For the text-containing cell, return its midpoint in [X, Y] coordinate format. 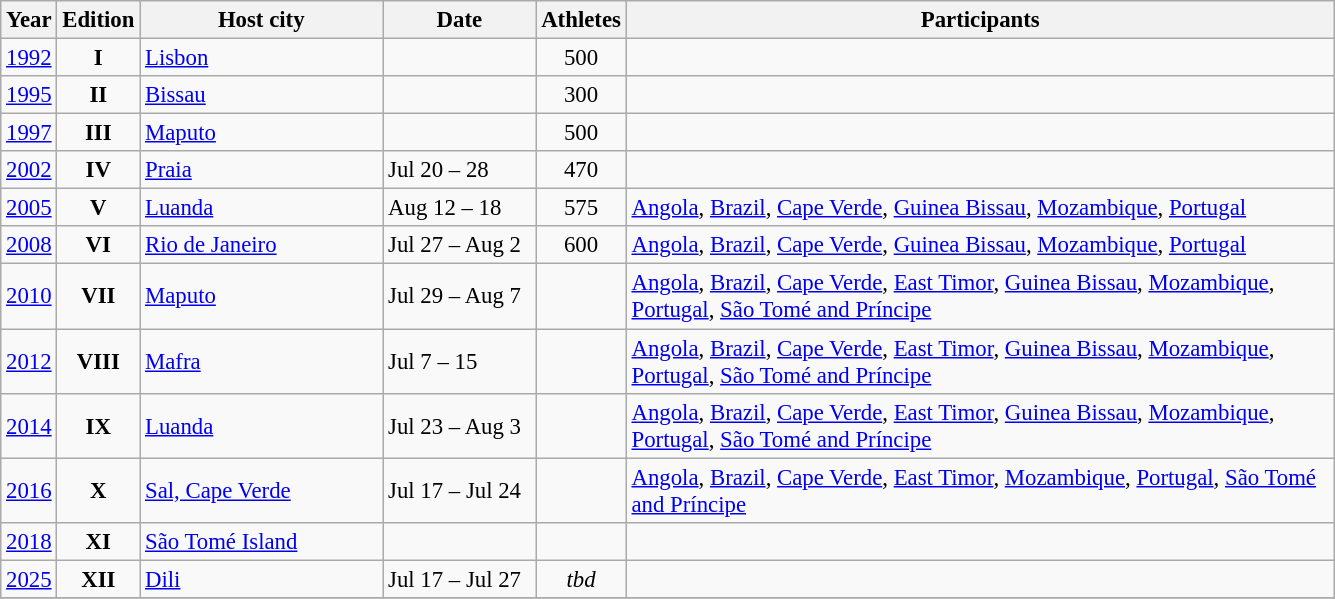
Lisbon [262, 58]
1995 [29, 95]
Angola, Brazil, Cape Verde, East Timor, Mozambique, Portugal, São Tomé and Príncipe [980, 490]
tbd [581, 579]
III [98, 133]
2014 [29, 426]
VII [98, 296]
Sal, Cape Verde [262, 490]
Praia [262, 170]
600 [581, 245]
Jul 17 – Jul 24 [460, 490]
2025 [29, 579]
Jul 17 – Jul 27 [460, 579]
2008 [29, 245]
Rio de Janeiro [262, 245]
V [98, 208]
Jul 20 – 28 [460, 170]
Jul 29 – Aug 7 [460, 296]
Mafra [262, 362]
1997 [29, 133]
Year [29, 20]
IV [98, 170]
470 [581, 170]
VIII [98, 362]
2002 [29, 170]
XII [98, 579]
São Tomé Island [262, 541]
2012 [29, 362]
II [98, 95]
2016 [29, 490]
Jul 7 – 15 [460, 362]
2010 [29, 296]
Host city [262, 20]
X [98, 490]
Edition [98, 20]
Date [460, 20]
1992 [29, 58]
VI [98, 245]
Aug 12 – 18 [460, 208]
I [98, 58]
Athletes [581, 20]
575 [581, 208]
XI [98, 541]
Jul 27 – Aug 2 [460, 245]
Dili [262, 579]
Bissau [262, 95]
IX [98, 426]
Jul 23 – Aug 3 [460, 426]
2018 [29, 541]
300 [581, 95]
Participants [980, 20]
2005 [29, 208]
